Output the [X, Y] coordinate of the center of the cell containing the given text.  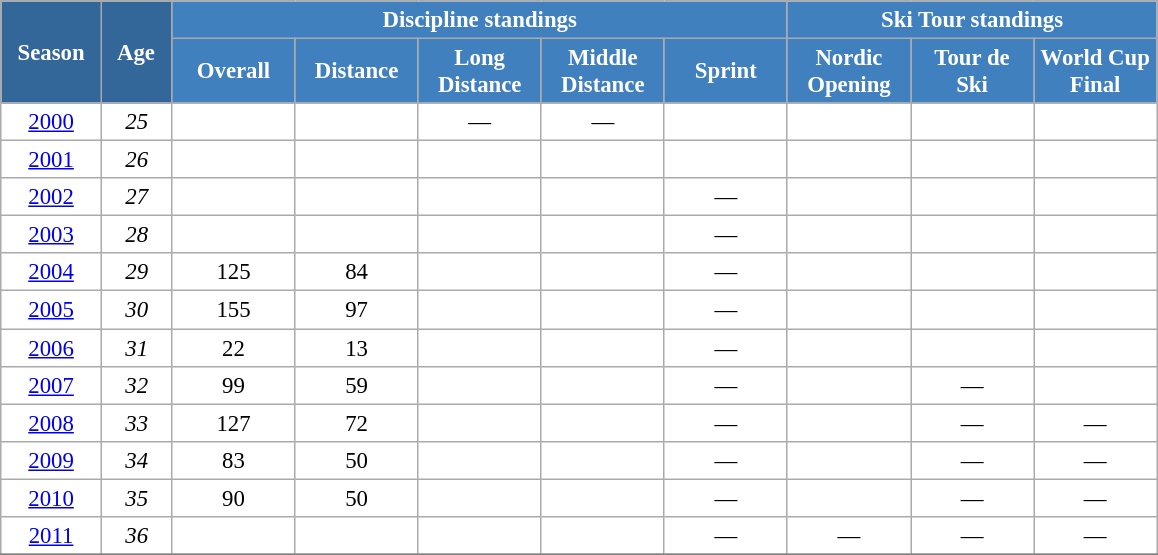
26 [136, 160]
2001 [52, 160]
155 [234, 310]
30 [136, 310]
35 [136, 498]
83 [234, 460]
97 [356, 310]
2003 [52, 235]
Discipline standings [480, 20]
2002 [52, 197]
2006 [52, 348]
33 [136, 423]
2011 [52, 536]
2008 [52, 423]
2009 [52, 460]
29 [136, 273]
Season [52, 52]
59 [356, 385]
World CupFinal [1096, 72]
2000 [52, 122]
13 [356, 348]
31 [136, 348]
2007 [52, 385]
84 [356, 273]
Overall [234, 72]
2010 [52, 498]
36 [136, 536]
99 [234, 385]
90 [234, 498]
27 [136, 197]
Ski Tour standings [972, 20]
Sprint [726, 72]
Age [136, 52]
127 [234, 423]
72 [356, 423]
25 [136, 122]
NordicOpening [848, 72]
2005 [52, 310]
Tour deSki [972, 72]
2004 [52, 273]
Long Distance [480, 72]
22 [234, 348]
Distance [356, 72]
28 [136, 235]
Middle Distance [602, 72]
32 [136, 385]
34 [136, 460]
125 [234, 273]
